Determine the [X, Y] coordinate at the center of the cell enclosing the given text.  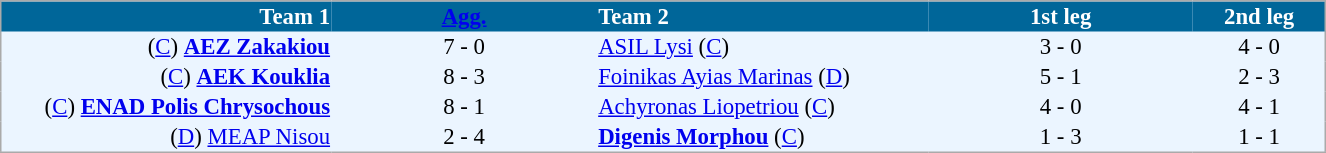
Agg. [464, 16]
4 - 1 [1260, 107]
ASIL Lysi (C) [762, 47]
Digenis Morphou (C) [762, 137]
2 - 3 [1260, 77]
Foinikas Ayias Marinas (D) [762, 77]
1 - 1 [1260, 137]
8 - 1 [464, 107]
Team 2 [762, 16]
5 - 1 [1060, 77]
(C) AEK Kouklia [166, 77]
7 - 0 [464, 47]
Achyronas Liopetriou (C) [762, 107]
Team 1 [166, 16]
(D) MEAP Nisou [166, 137]
2nd leg [1260, 16]
(C) AEZ Zakakiou [166, 47]
1 - 3 [1060, 137]
(C) ENAD Polis Chrysochous [166, 107]
1st leg [1060, 16]
8 - 3 [464, 77]
3 - 0 [1060, 47]
2 - 4 [464, 137]
